Scan for the cell matching the given text and deliver its (X, Y) coordinate at center. 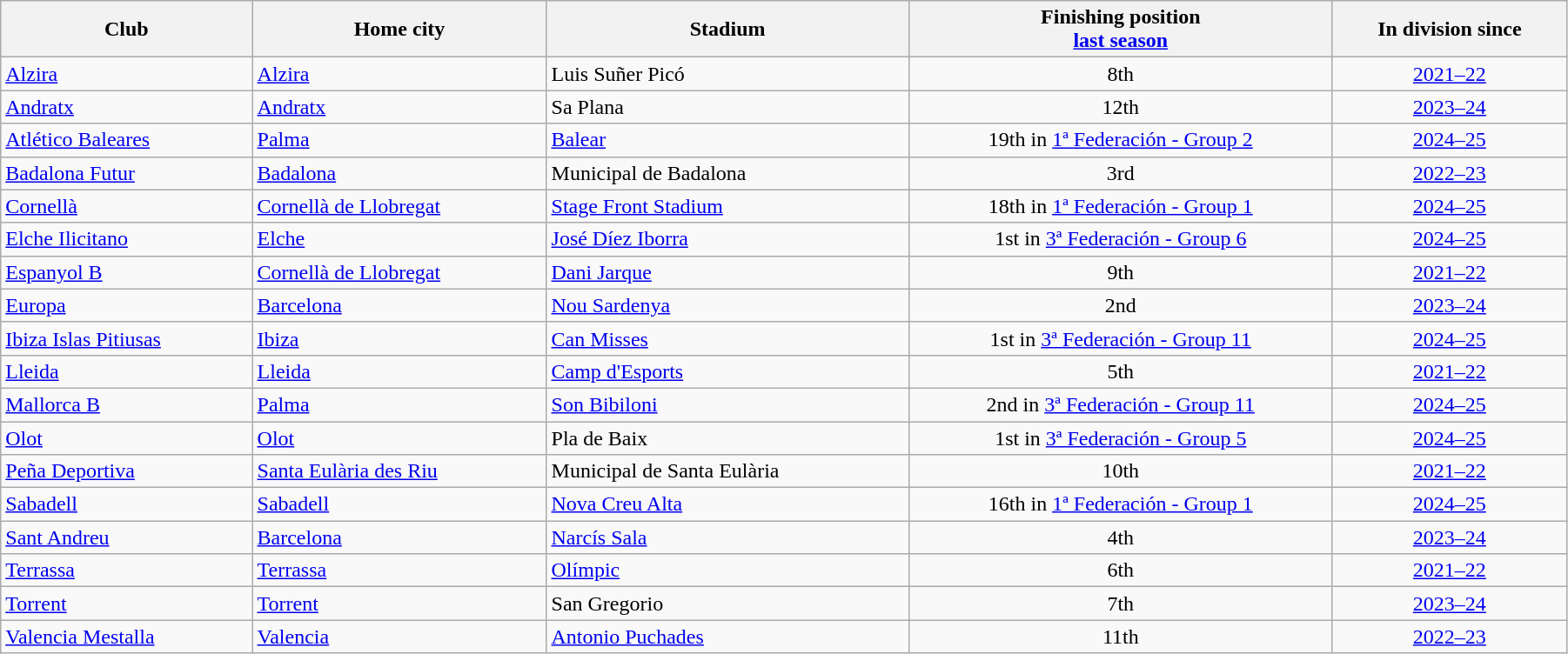
2nd (1121, 305)
Peña Deportiva (127, 471)
11th (1121, 637)
Can Misses (727, 338)
Valencia (399, 637)
18th in 1ª Federación - Group 1 (1121, 206)
8th (1121, 74)
Municipal de Santa Eulària (727, 471)
José Díez Iborra (727, 239)
Europa (127, 305)
Badalona (399, 173)
Antonio Puchades (727, 637)
Olímpic (727, 571)
9th (1121, 272)
Municipal de Badalona (727, 173)
Finishing positionlast season (1121, 30)
6th (1121, 571)
Sa Plana (727, 107)
Espanyol B (127, 272)
Santa Eulària des Riu (399, 471)
Cornellà (127, 206)
5th (1121, 371)
Narcís Sala (727, 537)
Pla de Baix (727, 437)
Club (127, 30)
Camp d'Esports (727, 371)
4th (1121, 537)
Atlético Baleares (127, 140)
Stadium (727, 30)
Sant Andreu (127, 537)
1st in 3ª Federación - Group 6 (1121, 239)
16th in 1ª Federación - Group 1 (1121, 504)
Elche Ilicitano (127, 239)
Dani Jarque (727, 272)
Valencia Mestalla (127, 637)
Nou Sardenya (727, 305)
1st in 3ª Federación - Group 5 (1121, 437)
Ibiza (399, 338)
Home city (399, 30)
3rd (1121, 173)
Ibiza Islas Pitiusas (127, 338)
7th (1121, 604)
Elche (399, 239)
19th in 1ª Federación - Group 2 (1121, 140)
Stage Front Stadium (727, 206)
12th (1121, 107)
Son Bibiloni (727, 404)
Nova Creu Alta (727, 504)
In division since (1450, 30)
1st in 3ª Federación - Group 11 (1121, 338)
2nd in 3ª Federación - Group 11 (1121, 404)
San Gregorio (727, 604)
Mallorca B (127, 404)
Badalona Futur (127, 173)
Balear (727, 140)
10th (1121, 471)
Luis Suñer Picó (727, 74)
